Capture the cell that displays the provided text and extract its (x, y) central coordinate. 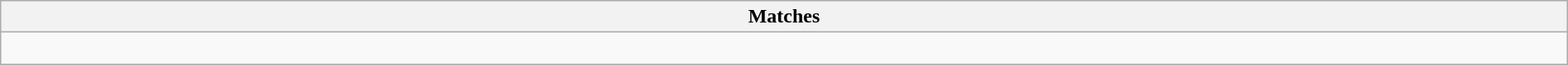
Matches (784, 17)
